For the text-containing cell, return its midpoint in [X, Y] coordinate format. 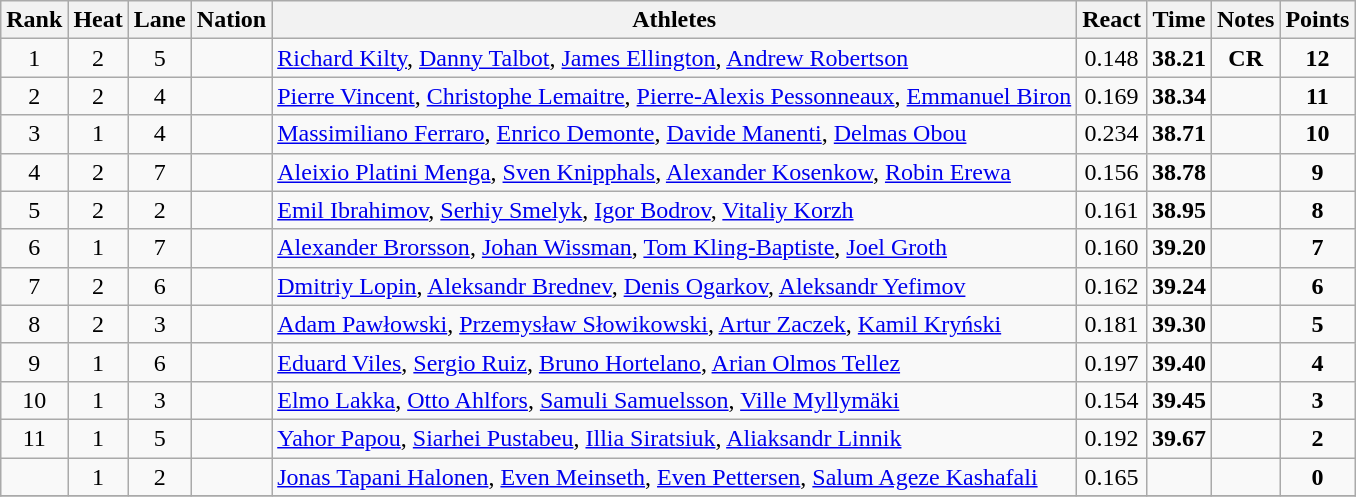
38.34 [1178, 96]
39.20 [1178, 248]
0.234 [1112, 134]
0.160 [1112, 248]
0.181 [1112, 324]
Dmitriy Lopin, Aleksandr Brednev, Denis Ogarkov, Aleksandr Yefimov [674, 286]
39.30 [1178, 324]
Alexander Brorsson, Johan Wissman, Tom Kling-Baptiste, Joel Groth [674, 248]
38.21 [1178, 58]
Elmo Lakka, Otto Ahlfors, Samuli Samuelsson, Ville Myllymäki [674, 400]
Pierre Vincent, Christophe Lemaitre, Pierre-Alexis Pessonneaux, Emmanuel Biron [674, 96]
Athletes [674, 20]
Jonas Tapani Halonen, Even Meinseth, Even Pettersen, Salum Ageze Kashafali [674, 477]
0.192 [1112, 438]
Lane [160, 20]
Massimiliano Ferraro, Enrico Demonte, Davide Manenti, Delmas Obou [674, 134]
Heat [98, 20]
12 [1318, 58]
39.67 [1178, 438]
Emil Ibrahimov, Serhiy Smelyk, Igor Bodrov, Vitaliy Korzh [674, 210]
39.40 [1178, 362]
0.148 [1112, 58]
Time [1178, 20]
Richard Kilty, Danny Talbot, James Ellington, Andrew Robertson [674, 58]
0 [1318, 477]
38.71 [1178, 134]
39.45 [1178, 400]
Points [1318, 20]
0.154 [1112, 400]
38.78 [1178, 172]
Eduard Viles, Sergio Ruiz, Bruno Hortelano, Arian Olmos Tellez [674, 362]
0.161 [1112, 210]
Aleixio Platini Menga, Sven Knipphals, Alexander Kosenkow, Robin Erewa [674, 172]
39.24 [1178, 286]
0.162 [1112, 286]
React [1112, 20]
0.169 [1112, 96]
Nation [231, 20]
Rank [34, 20]
CR [1246, 58]
0.165 [1112, 477]
0.156 [1112, 172]
38.95 [1178, 210]
Yahor Papou, Siarhei Pustabeu, Illia Siratsiuk, Aliaksandr Linnik [674, 438]
Adam Pawłowski, Przemysław Słowikowski, Artur Zaczek, Kamil Kryński [674, 324]
Notes [1246, 20]
0.197 [1112, 362]
